Return the (x, y) coordinate for the center point of the cell that contains the specified text.  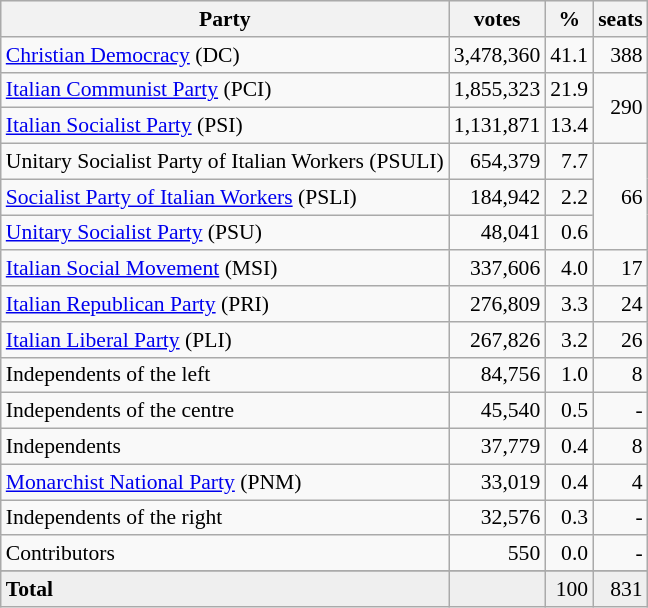
Italian Republican Party (PRI) (225, 304)
Unitary Socialist Party of Italian Workers (PSULI) (225, 162)
21.9 (569, 90)
Italian Social Movement (MSI) (225, 269)
290 (620, 108)
Party (225, 19)
24 (620, 304)
37,779 (497, 447)
33,019 (497, 482)
13.4 (569, 126)
276,809 (497, 304)
32,576 (497, 518)
1,855,323 (497, 90)
654,379 (497, 162)
2.2 (569, 197)
Socialist Party of Italian Workers (PSLI) (225, 197)
3.3 (569, 304)
0.5 (569, 411)
3,478,360 (497, 55)
votes (497, 19)
Christian Democracy (DC) (225, 55)
388 (620, 55)
337,606 (497, 269)
Independents of the centre (225, 411)
17 (620, 269)
26 (620, 340)
1.0 (569, 375)
% (569, 19)
831 (620, 589)
48,041 (497, 233)
45,540 (497, 411)
1,131,871 (497, 126)
4.0 (569, 269)
Italian Communist Party (PCI) (225, 90)
0.3 (569, 518)
Independents of the right (225, 518)
184,942 (497, 197)
0.6 (569, 233)
Independents (225, 447)
550 (497, 554)
Contributors (225, 554)
100 (569, 589)
Monarchist National Party (PNM) (225, 482)
seats (620, 19)
3.2 (569, 340)
Unitary Socialist Party (PSU) (225, 233)
41.1 (569, 55)
Total (225, 589)
Independents of the left (225, 375)
4 (620, 482)
66 (620, 198)
0.0 (569, 554)
7.7 (569, 162)
84,756 (497, 375)
267,826 (497, 340)
Italian Liberal Party (PLI) (225, 340)
Italian Socialist Party (PSI) (225, 126)
